Extract the [X, Y] coordinate from the center of the cell holding the provided text.  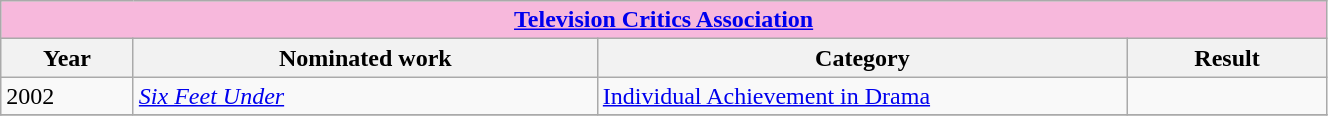
Result [1228, 58]
Six Feet Under [365, 96]
Television Critics Association [664, 20]
Year [68, 58]
Individual Achievement in Drama [862, 96]
2002 [68, 96]
Category [862, 58]
Nominated work [365, 58]
